Provide the [x, y] coordinate of the cell's center where the given text is located.  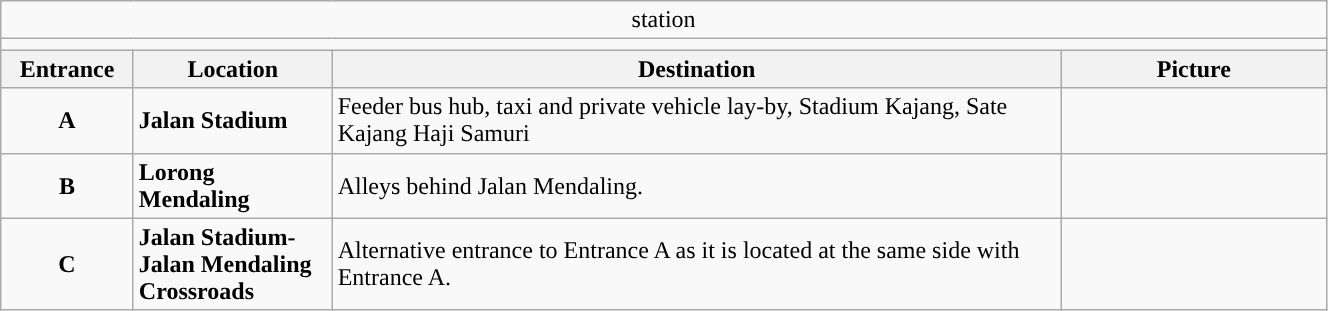
Feeder bus hub, taxi and private vehicle lay-by, Stadium Kajang, Sate Kajang Haji Samuri [696, 120]
B [68, 186]
A [68, 120]
Alternative entrance to Entrance A as it is located at the same side with Entrance A. [696, 264]
Lorong Mendaling [232, 186]
Alleys behind Jalan Mendaling. [696, 186]
station [664, 20]
Destination [696, 69]
Picture [1194, 69]
Location [232, 69]
Jalan Stadium-Jalan Mendaling Crossroads [232, 264]
Jalan Stadium [232, 120]
Entrance [68, 69]
C [68, 264]
